Capture the cell that displays the provided text and extract its (x, y) central coordinate. 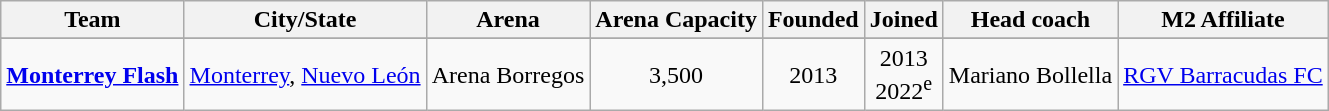
Monterrey, Nuevo León (305, 75)
Founded (813, 20)
3,500 (676, 75)
City/State (305, 20)
Arena (508, 20)
Mariano Bollella (1030, 75)
RGV Barracudas FC (1224, 75)
M2 Affiliate (1224, 20)
2013 (813, 75)
Joined (904, 20)
Arena Capacity (676, 20)
20132022e (904, 75)
Team (92, 20)
Arena Borregos (508, 75)
Head coach (1030, 20)
Monterrey Flash (92, 75)
